From the cell containing the given text, extract its center point as (x, y) coordinate. 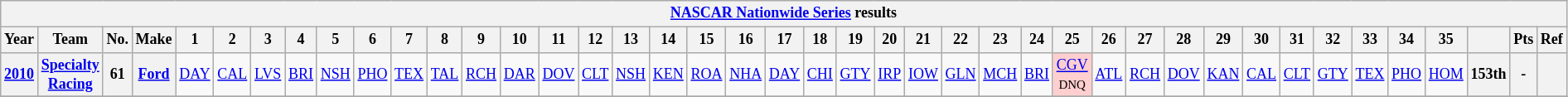
IOW (923, 75)
28 (1183, 40)
32 (1333, 40)
26 (1109, 40)
Ford (154, 75)
22 (961, 40)
GLN (961, 75)
19 (855, 40)
DAR (519, 75)
3 (269, 40)
Make (154, 40)
15 (706, 40)
NHA (746, 75)
10 (519, 40)
35 (1445, 40)
HOM (1445, 75)
NASCAR Nationwide Series results (784, 13)
2 (232, 40)
Year (20, 40)
27 (1145, 40)
12 (595, 40)
No. (118, 40)
11 (559, 40)
18 (820, 40)
ATL (1109, 75)
KEN (668, 75)
LVS (269, 75)
20 (890, 40)
4 (302, 40)
153th (1488, 75)
TAL (444, 75)
24 (1038, 40)
1 (195, 40)
Specialty Racing (70, 75)
23 (1000, 40)
16 (746, 40)
Team (70, 40)
7 (409, 40)
MCH (1000, 75)
ROA (706, 75)
13 (632, 40)
33 (1370, 40)
9 (482, 40)
8 (444, 40)
29 (1223, 40)
KAN (1223, 75)
21 (923, 40)
31 (1296, 40)
IRP (890, 75)
- (1523, 75)
14 (668, 40)
Pts (1523, 40)
34 (1407, 40)
5 (335, 40)
2010 (20, 75)
17 (784, 40)
25 (1072, 40)
CGVDNQ (1072, 75)
30 (1261, 40)
CHI (820, 75)
61 (118, 75)
6 (373, 40)
Ref (1551, 40)
